Output the (X, Y) coordinate of the center of the cell containing the given text.  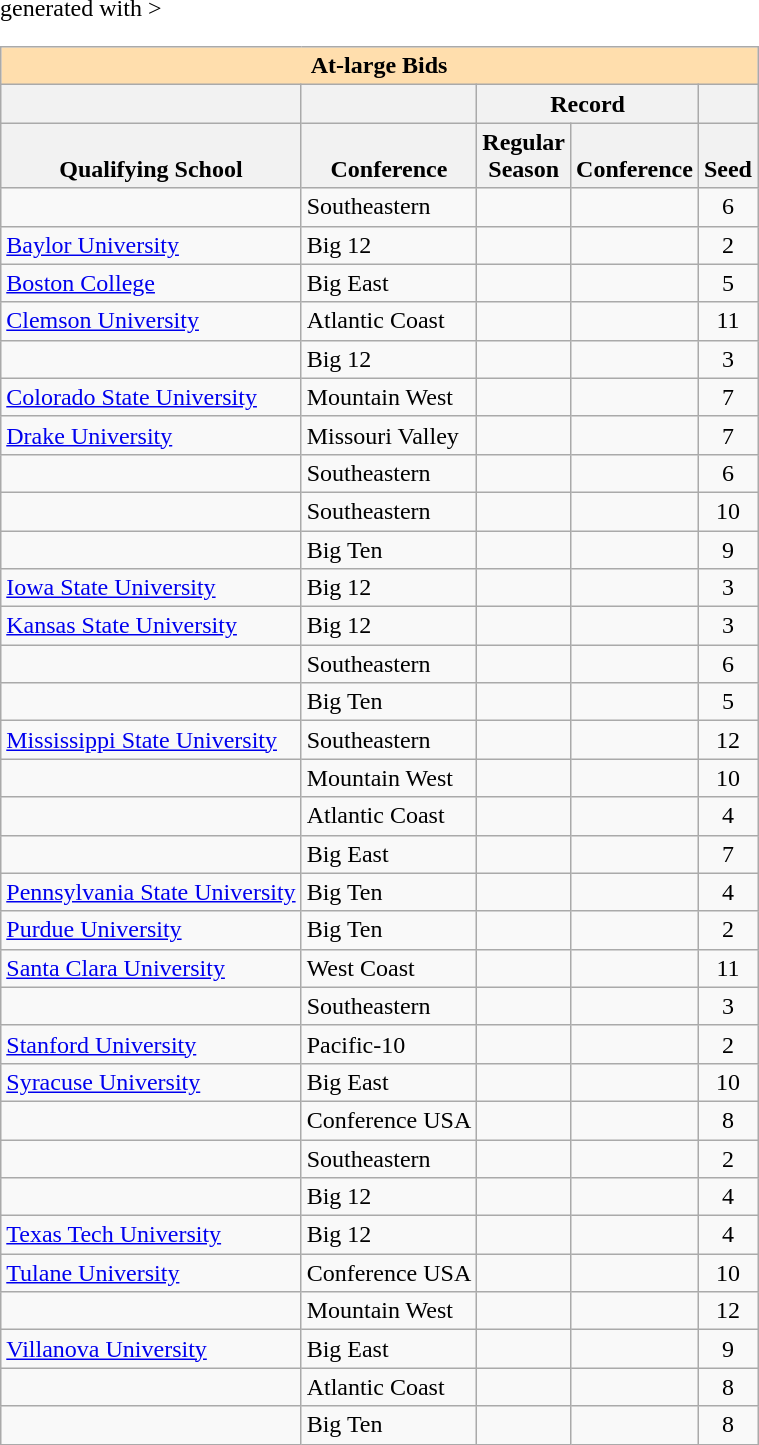
Regular Season (524, 156)
Drake University (151, 435)
Texas Tech University (151, 1235)
Baylor University (151, 245)
Qualifying School (151, 156)
Stanford University (151, 1044)
Missouri Valley (389, 435)
Pennsylvania State University (151, 892)
Purdue University (151, 930)
Seed (728, 156)
Mississippi State University (151, 740)
Clemson University (151, 321)
Record (588, 104)
Kansas State University (151, 626)
Villanova University (151, 1349)
West Coast (389, 968)
Boston College (151, 283)
Iowa State University (151, 588)
Syracuse University (151, 1082)
At-large Bids (380, 66)
Santa Clara University (151, 968)
Colorado State University (151, 397)
Tulane University (151, 1273)
Pacific-10 (389, 1044)
